Provide the (X, Y) coordinate of the cell's center where the given text is located.  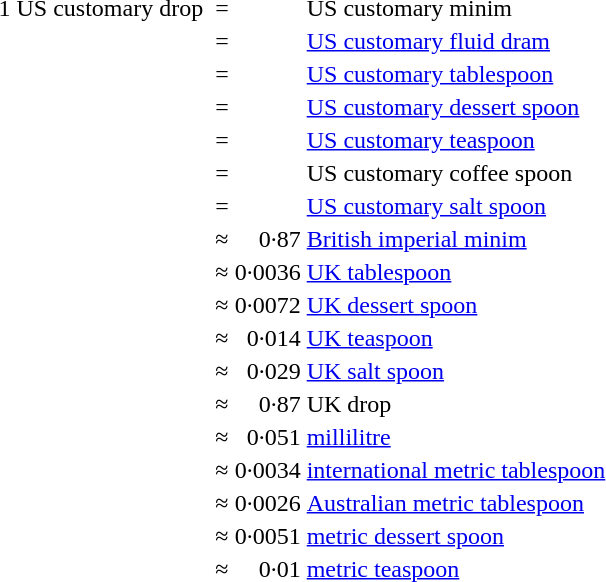
0·0072 (268, 305)
0·0026 (268, 503)
0·0036 (268, 272)
0·051 (268, 437)
0·0051 (268, 536)
0·014 (268, 338)
0·029 (268, 371)
0·0034 (268, 470)
